Locate the cell with the specified text and output its [x, y] center coordinate. 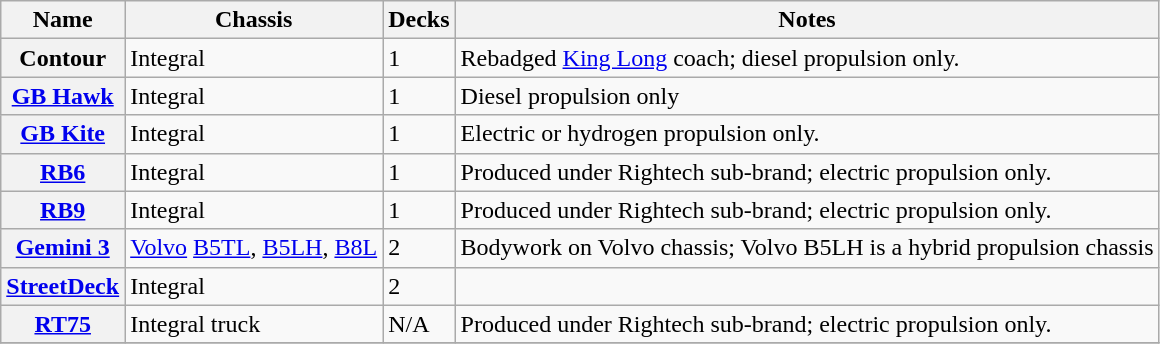
Chassis [254, 20]
Electric or hydrogen propulsion only. [807, 134]
N/A [419, 324]
Gemini 3 [63, 248]
Diesel propulsion only [807, 96]
RB6 [63, 172]
RT75 [63, 324]
Bodywork on Volvo chassis; Volvo B5LH is a hybrid propulsion chassis [807, 248]
Contour [63, 58]
Volvo B5TL, B5LH, B8L [254, 248]
Rebadged King Long coach; diesel propulsion only. [807, 58]
Decks [419, 20]
Integral truck [254, 324]
Name [63, 20]
GB Hawk [63, 96]
GB Kite [63, 134]
StreetDeck [63, 286]
RB9 [63, 210]
Notes [807, 20]
